Provide the [X, Y] coordinate of the cell's center where the given text is located.  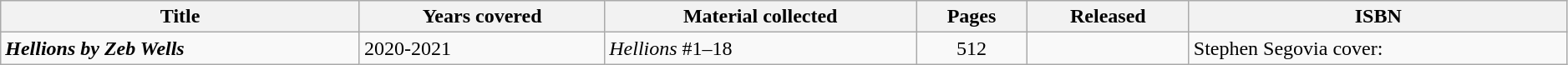
2020-2021 [481, 48]
Hellions #1–18 [760, 48]
Released [1108, 17]
Stephen Segovia cover: [1378, 48]
Title [180, 17]
ISBN [1378, 17]
Hellions by Zeb Wells [180, 48]
Material collected [760, 17]
512 [972, 48]
Years covered [481, 17]
Pages [972, 17]
